Extract the (X, Y) coordinate from the center of the cell holding the provided text.  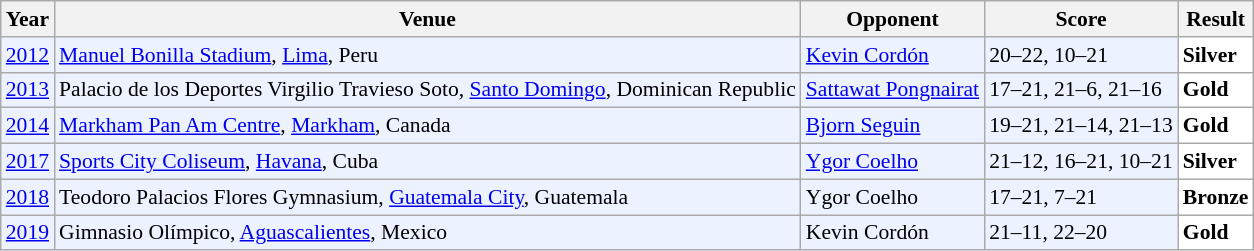
Score (1081, 19)
20–22, 10–21 (1081, 55)
17–21, 7–21 (1081, 197)
Opponent (892, 19)
2017 (28, 162)
19–21, 21–14, 21–13 (1081, 126)
2018 (28, 197)
Markham Pan Am Centre, Markham, Canada (428, 126)
17–21, 21–6, 21–16 (1081, 90)
2013 (28, 90)
2019 (28, 233)
Palacio de los Deportes Virgilio Travieso Soto, Santo Domingo, Dominican Republic (428, 90)
Sports City Coliseum, Havana, Cuba (428, 162)
Result (1216, 19)
Sattawat Pongnairat (892, 90)
Venue (428, 19)
2014 (28, 126)
Year (28, 19)
Gimnasio Olímpico, Aguascalientes, Mexico (428, 233)
21–11, 22–20 (1081, 233)
21–12, 16–21, 10–21 (1081, 162)
Teodoro Palacios Flores Gymnasium, Guatemala City, Guatemala (428, 197)
2012 (28, 55)
Manuel Bonilla Stadium, Lima, Peru (428, 55)
Bronze (1216, 197)
Bjorn Seguin (892, 126)
